Output the [X, Y] coordinate of the center of the cell containing the given text.  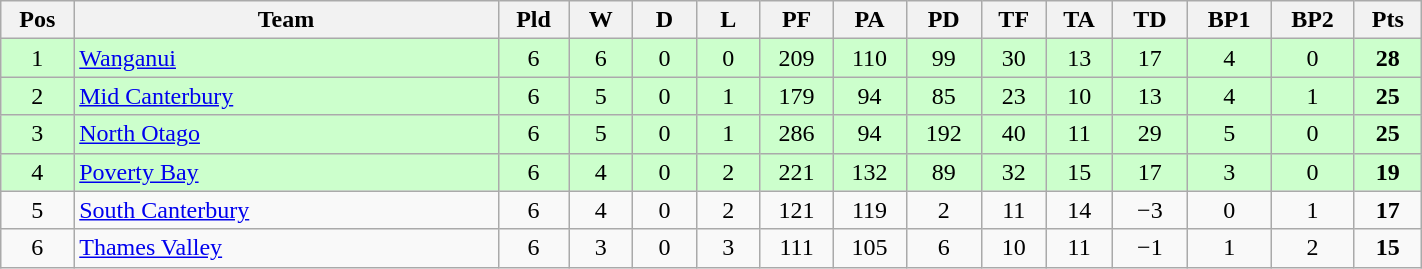
121 [796, 210]
286 [796, 134]
110 [870, 58]
TD [1150, 20]
30 [1014, 58]
Mid Canterbury [286, 96]
W [601, 20]
132 [870, 172]
85 [944, 96]
BP1 [1230, 20]
29 [1150, 134]
−1 [1150, 248]
Poverty Bay [286, 172]
PD [944, 20]
L [728, 20]
TF [1014, 20]
−3 [1150, 210]
Thames Valley [286, 248]
Team [286, 20]
North Otago [286, 134]
192 [944, 134]
105 [870, 248]
TA [1079, 20]
28 [1388, 58]
32 [1014, 172]
19 [1388, 172]
D [665, 20]
PF [796, 20]
South Canterbury [286, 210]
Pos [38, 20]
99 [944, 58]
Pts [1388, 20]
Pld [534, 20]
Wanganui [286, 58]
14 [1079, 210]
23 [1014, 96]
179 [796, 96]
40 [1014, 134]
111 [796, 248]
119 [870, 210]
BP2 [1312, 20]
209 [796, 58]
89 [944, 172]
221 [796, 172]
PA [870, 20]
